Identify which cell holds the provided text, then report its [X, Y] central coordinate. 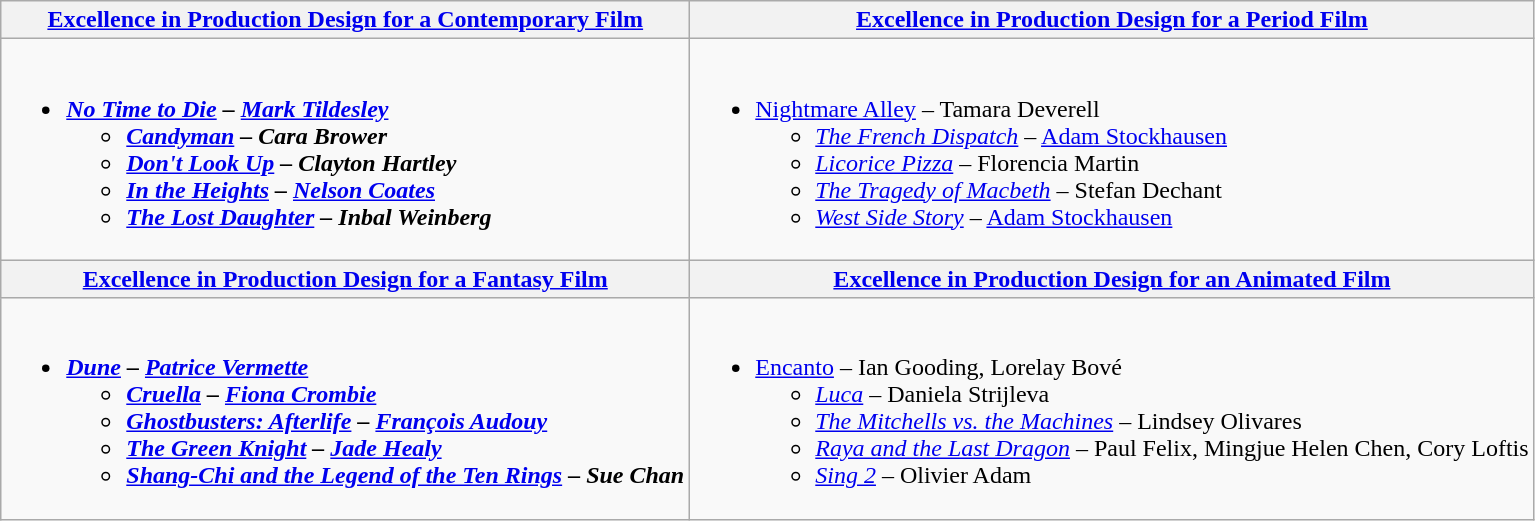
Excellence in Production Design for a Fantasy Film [346, 279]
Excellence in Production Design for a Period Film [1112, 20]
No Time to Die – Mark TildesleyCandyman – Cara BrowerDon't Look Up – Clayton HartleyIn the Heights – Nelson CoatesThe Lost Daughter – Inbal Weinberg [346, 150]
Excellence in Production Design for a Contemporary Film [346, 20]
Excellence in Production Design for an Animated Film [1112, 279]
